From the cell containing the given text, extract its center point as [X, Y] coordinate. 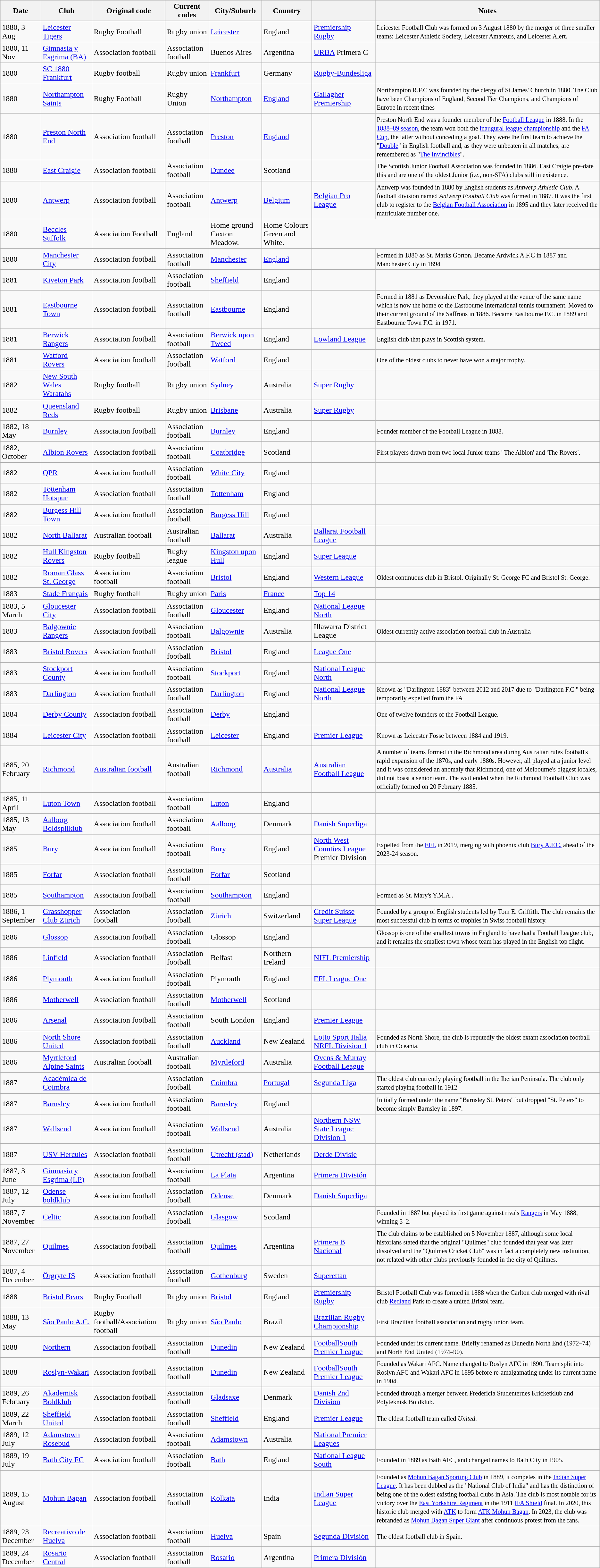
Odense boldklub [67, 1196]
Manchester City [67, 259]
City/Suburb [235, 11]
Frankfurt [235, 73]
Northern Ireland [287, 957]
Myrtleford [235, 1062]
1888, 13 May [21, 1322]
Glasgow [235, 1217]
Oldest continuous club in Bristol. Originally St. George FC and Bristol St. George. [487, 577]
Superettan [344, 1276]
Lotto Sport Italia NRFL Division 1 [344, 1041]
Association Football [129, 234]
NIFL Premiership [344, 957]
Known as "Darlington 1883" between 2012 and 2017 due to "Darlington F.C." being temporarily expelled from the FA [487, 694]
Brisbane [235, 410]
Indian Super League [344, 1498]
India [287, 1498]
Tottenham Hotspur [67, 494]
Initially formed under the name "Barnsley St. Peters" but dropped "St. Peters" to become simply Barnsley in 1897. [487, 1104]
Date [21, 11]
North Shore United [67, 1041]
Lowland League [344, 339]
Stockport County [67, 673]
Australian Football League [344, 769]
Coimbra [235, 1083]
Luton Town [67, 803]
1889, 23 December [21, 1537]
Expelled from the EFL in 2019, merging with phoenix club Bury A.F.C. ahead of the 2023-24 season. [487, 849]
QPR [67, 473]
Club [67, 11]
Segunda Liga [344, 1083]
Arsenal [67, 1020]
Leicester City [67, 736]
Luton [235, 803]
Current codes [187, 11]
Preston [235, 137]
Hull Kingston Rovers [67, 556]
English club that plays in Scottish system. [487, 339]
Bristol Bears [67, 1297]
1889, 19 July [21, 1460]
Notes [487, 11]
Berwick upon Tweed [235, 339]
Rugby league [187, 556]
Albion Rovers [67, 452]
Mohun Bagan [67, 1498]
Paris [235, 594]
Belgium [287, 200]
Germany [287, 73]
Northampton [235, 98]
Kiveton Park [67, 280]
Coatbridge [235, 452]
Ballarat Football League [344, 535]
1885, 13 May [21, 824]
Super League [344, 556]
1889, 22 March [21, 1418]
Gimnasia y Esgrima (LP) [67, 1175]
Gallagher Premiership [344, 98]
1889, 12 July [21, 1439]
Netherlands [287, 1154]
Akademisk Boldklub [67, 1397]
Rosario [235, 1557]
Gimnasia y Esgrima (BA) [67, 53]
Académica de Coimbra [67, 1083]
Celtic [67, 1217]
Sweden [287, 1276]
Örgryte IS [67, 1276]
Illawarra District League [344, 631]
1880, 3 Aug [21, 31]
Balgownie Rangers [67, 631]
Western League [344, 577]
1880, 11 Nov [21, 53]
Rugby Union [187, 98]
South London [235, 1020]
Primera B Nacional [344, 1246]
1882, October [21, 452]
Bath [235, 1460]
1887, 12 July [21, 1196]
1887, 4 December [21, 1276]
Watford [235, 360]
Founded as North Shore, the club is reputedly the oldest extant association football club in Oceania. [487, 1041]
1883, 5 March [21, 610]
Top 14 [344, 594]
Known as Leicester Fosse between 1884 and 1919. [487, 736]
First players drawn from two local Junior teams ' The Albion' and 'The Rovers'. [487, 452]
1887, 3 June [21, 1175]
Oldest currently active association football club in Australia [487, 631]
Northern NSW State League Division 1 [344, 1129]
1889, 26 February [21, 1397]
Formed as St. Mary's Y.M.A.. [487, 895]
1885, 20 February [21, 769]
Belfast [235, 957]
North Ballarat [67, 535]
Northern [67, 1347]
Original code [129, 11]
1887, 7 November [21, 1217]
Derby [235, 714]
Rosario Central [67, 1557]
Adamstown Rosebud [67, 1439]
One of twelve founders of the Football League. [487, 714]
Adamstown [235, 1439]
Dundee [235, 171]
1887, 27 November [21, 1246]
Linfield [67, 957]
Ovens & Murray Football League [344, 1062]
1885, 11 April [21, 803]
Sydney [235, 385]
São Paulo A.C. [67, 1322]
Watford Rovers [67, 360]
Bath City FC [67, 1460]
East Craigie [67, 171]
Manchester [235, 259]
Recreativo de Huelva [67, 1537]
Founded in 1889 as Bath AFC, and changed names to Bath City in 1905. [487, 1460]
Utrecht (stad) [235, 1154]
Queensland Reds [67, 410]
The oldest club currently playing football in the Iberian Peninsula. The club only started playing football in 1912. [487, 1083]
The oldest football team called United. [487, 1418]
Buenos Aires [235, 53]
1882, 18 May [21, 431]
Burgess Hill Town [67, 514]
Kingston upon Hull [235, 556]
Founder member of the Football League in 1888. [487, 431]
Stade Français [67, 594]
National Premier Leagues [344, 1439]
Portugal [287, 1083]
Home Colours Green and White. [287, 234]
Leicester Tigers [67, 31]
La Plata [235, 1175]
New South Wales Waratahs [67, 385]
Aalborg Boldspilklub [67, 824]
Auckland [235, 1041]
São Paulo [235, 1322]
Balgownie [235, 631]
Stockport [235, 673]
1889, 15 August [21, 1498]
The oldest football club in Spain. [487, 1537]
Brazil [287, 1322]
France [287, 594]
Preston North End [67, 137]
EFL League One [344, 979]
Spain [287, 1537]
Founded in 1887 but played its first game against rivals Rangers in May 1888, winning 5–2. [487, 1217]
Segunda División [344, 1537]
One of the oldest clubs to never have won a major trophy. [487, 360]
Northampton Saints [67, 98]
Brazilian Rugby Championship [344, 1322]
Gladsaxe [235, 1397]
Country [287, 11]
Credit Suisse Super League [344, 916]
Derde Divisie [344, 1154]
Gloucester [235, 610]
Huelva [235, 1537]
Danish 2nd Division [344, 1397]
Switzerland [287, 916]
Myrtleford Alpine Saints [67, 1062]
Rugby football/Association football [129, 1322]
Roslyn-Wakari [67, 1372]
Founded through a merger between Fredericia Studenternes Kricketklub and Polyteknisk Boldklub. [487, 1397]
Grasshopper Club Zürich [67, 916]
Ballarat [235, 535]
Zürich [235, 916]
USV Hercules [67, 1154]
League One [344, 652]
SC 1880 Frankfurt [67, 73]
Roman Glass St. George [67, 577]
Derby County [67, 714]
Formed in 1880 as St. Marks Gorton. Became Ardwick A.F.C in 1887 and Manchester City in 1894 [487, 259]
Gloucester City [67, 610]
Sheffield United [67, 1418]
Rugby-Bundesliga [344, 73]
Aalborg [235, 824]
Gothenburg [235, 1276]
Kolkata [235, 1498]
Odense [235, 1196]
Burgess Hill [235, 514]
White City [235, 473]
Berwick Rangers [67, 339]
National League South [344, 1460]
Eastbourne [235, 309]
Bristol Rovers [67, 652]
URBA Primera C [344, 53]
Eastbourne Town [67, 309]
Founded under its current name. Briefly renamed as Dunedin North End (1972–74) and North End United (1974–90). [487, 1347]
Bristol Football Club was formed in 1888 when the Carlton club merged with rival club Redland Park to create a united Bristol team. [487, 1297]
1886, 1 September [21, 916]
Beccles Suffolk [67, 234]
1889, 24 December [21, 1557]
North West Counties League Premier Division [344, 849]
Tottenham [235, 494]
First Brazilian football association and rugby union team. [487, 1322]
Belgian Pro League [344, 200]
Home ground Caxton Meadow. [235, 234]
